From the cell containing the given text, extract its center point as (x, y) coordinate. 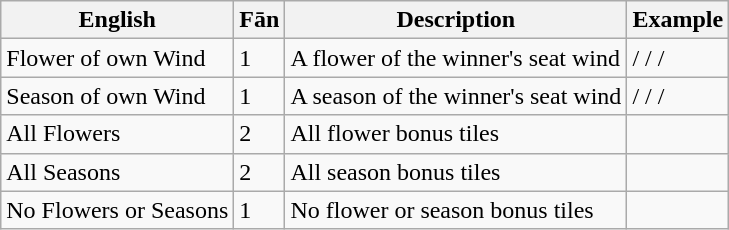
Description (456, 20)
All Flowers (118, 134)
All Seasons (118, 172)
A season of the winner's seat wind (456, 96)
All season bonus tiles (456, 172)
Flower of own Wind (118, 58)
English (118, 20)
All flower bonus tiles (456, 134)
Season of own Wind (118, 96)
Example (678, 20)
Fān (260, 20)
No flower or season bonus tiles (456, 210)
No Flowers or Seasons (118, 210)
A flower of the winner's seat wind (456, 58)
